Determine the (x, y) coordinate at the center of the cell enclosing the given text.  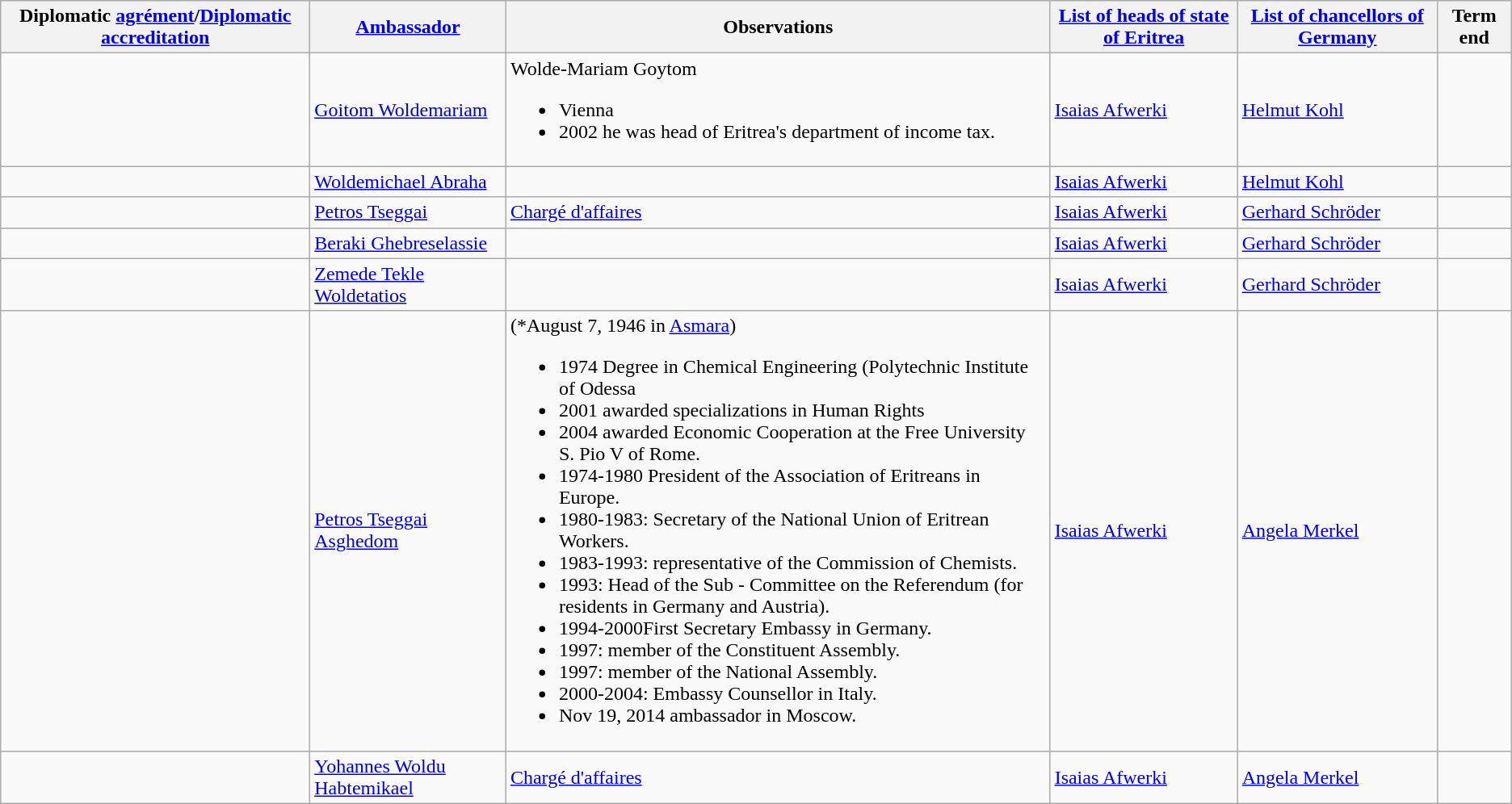
Diplomatic agrément/Diplomatic accreditation (155, 27)
Petros Tseggai (409, 212)
Beraki Ghebreselassie (409, 243)
Zemede Tekle Woldetatios (409, 284)
Petros Tseggai Asghedom (409, 531)
Goitom Woldemariam (409, 110)
List of chancellors of Germany (1338, 27)
Ambassador (409, 27)
Yohannes Woldu Habtemikael (409, 777)
Observations (778, 27)
Woldemichael Abraha (409, 182)
Wolde-Mariam Goytom Vienna2002 he was head of Eritrea's department of income tax. (778, 110)
List of heads of state of Eritrea (1144, 27)
Term end (1474, 27)
